Search for the cell housing the specified text and yield its [x, y] center coordinate. 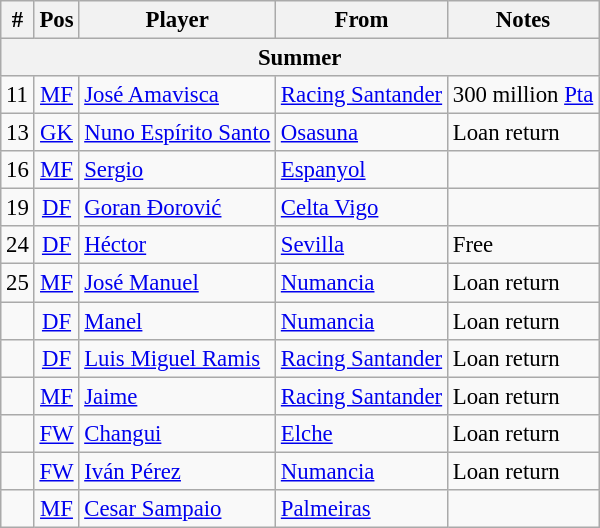
Nuno Espírito Santo [178, 133]
Cesar Sampaio [178, 509]
# [18, 20]
11 [18, 95]
Goran Đorović [178, 208]
Palmeiras [362, 509]
Héctor [178, 245]
José Amavisca [178, 95]
Luis Miguel Ramis [178, 358]
Changui [178, 433]
25 [18, 283]
Sergio [178, 170]
From [362, 20]
Espanyol [362, 170]
300 million Pta [522, 95]
Player [178, 20]
19 [18, 208]
Iván Pérez [178, 471]
Sevilla [362, 245]
24 [18, 245]
Summer [300, 58]
GK [56, 133]
Pos [56, 20]
Free [522, 245]
16 [18, 170]
Elche [362, 433]
José Manuel [178, 283]
Osasuna [362, 133]
Manel [178, 321]
Notes [522, 20]
13 [18, 133]
Celta Vigo [362, 208]
Jaime [178, 396]
